Extract the (x, y) coordinate from the center of the cell holding the provided text.  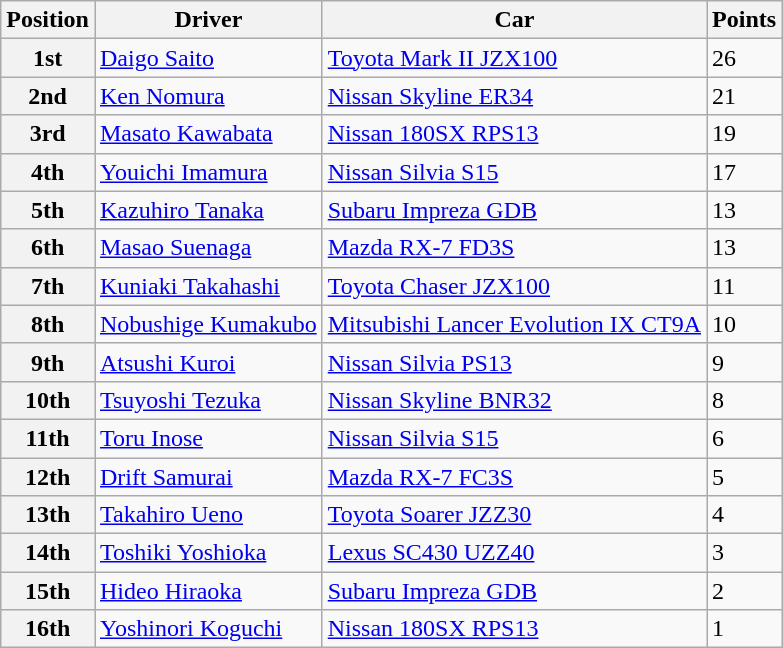
Car (514, 20)
Mazda RX-7 FC3S (514, 477)
Toyota Chaser JZX100 (514, 286)
Yoshinori Koguchi (208, 629)
Ken Nomura (208, 96)
Hideo Hiraoka (208, 591)
Nissan Silvia PS13 (514, 362)
Atsushi Kuroi (208, 362)
Kazuhiro Tanaka (208, 210)
Lexus SC430 UZZ40 (514, 553)
Nissan Skyline ER34 (514, 96)
11th (48, 438)
Daigo Saito (208, 58)
Toshiki Yoshioka (208, 553)
14th (48, 553)
21 (744, 96)
11 (744, 286)
10th (48, 400)
15th (48, 591)
5 (744, 477)
12th (48, 477)
Points (744, 20)
Mazda RX-7 FD3S (514, 248)
3rd (48, 134)
4th (48, 172)
9 (744, 362)
Toyota Soarer JZZ30 (514, 515)
4 (744, 515)
6th (48, 248)
19 (744, 134)
2nd (48, 96)
17 (744, 172)
Youichi Imamura (208, 172)
Position (48, 20)
13th (48, 515)
Nobushige Kumakubo (208, 324)
8th (48, 324)
5th (48, 210)
6 (744, 438)
26 (744, 58)
1st (48, 58)
Masao Suenaga (208, 248)
7th (48, 286)
1 (744, 629)
Drift Samurai (208, 477)
10 (744, 324)
Driver (208, 20)
Tsuyoshi Tezuka (208, 400)
2 (744, 591)
Takahiro Ueno (208, 515)
Kuniaki Takahashi (208, 286)
9th (48, 362)
Toru Inose (208, 438)
Masato Kawabata (208, 134)
Toyota Mark II JZX100 (514, 58)
Nissan Skyline BNR32 (514, 400)
3 (744, 553)
16th (48, 629)
8 (744, 400)
Mitsubishi Lancer Evolution IX CT9A (514, 324)
